Capture the cell that displays the provided text and extract its (X, Y) central coordinate. 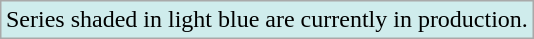
Series shaded in light blue are currently in production. (266, 19)
